Output the (x, y) coordinate of the center of the cell containing the given text.  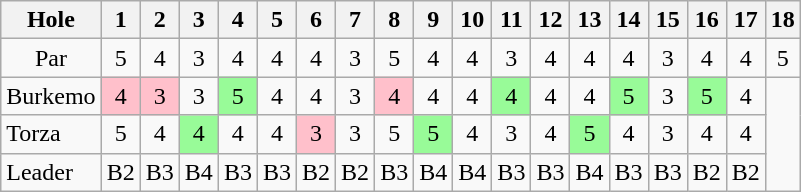
18 (782, 20)
9 (434, 20)
15 (668, 20)
12 (550, 20)
6 (316, 20)
8 (394, 20)
17 (746, 20)
11 (512, 20)
1 (120, 20)
Burkemo (51, 96)
Hole (51, 20)
7 (356, 20)
14 (628, 20)
Par (51, 58)
13 (590, 20)
2 (160, 20)
Leader (51, 172)
10 (472, 20)
Torza (51, 134)
16 (706, 20)
